Find where the given text appears and provide that cell's center as (X, Y) coordinate. 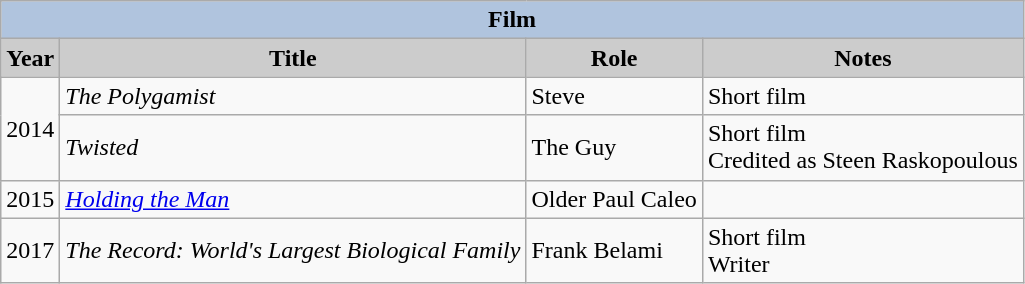
2017 (30, 250)
Film (512, 20)
The Polygamist (293, 96)
2014 (30, 128)
Holding the Man (293, 199)
Older Paul Caleo (614, 199)
Steve (614, 96)
Short film Writer (862, 250)
Notes (862, 58)
The Guy (614, 148)
Short film Credited as Steen Raskopoulous (862, 148)
Role (614, 58)
2015 (30, 199)
Year (30, 58)
The Record: World's Largest Biological Family (293, 250)
Frank Belami (614, 250)
Twisted (293, 148)
Short film (862, 96)
Title (293, 58)
